Search for the cell housing the specified text and yield its (x, y) center coordinate. 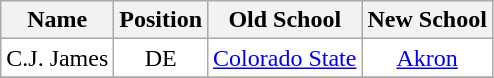
Old School (285, 20)
New School (427, 20)
Colorado State (285, 58)
DE (161, 58)
C.J. James (58, 58)
Akron (427, 58)
Name (58, 20)
Position (161, 20)
